Detect which cell encompasses the target text, then output its [x, y] center coordinate. 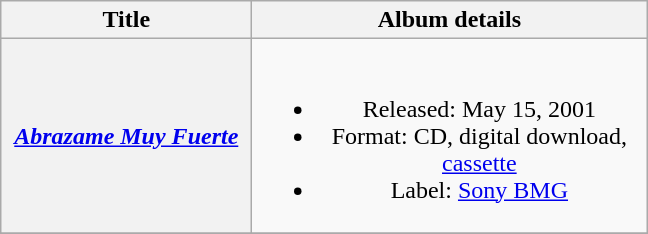
Abrazame Muy Fuerte [126, 136]
Title [126, 20]
Released: May 15, 2001Format: CD, digital download, cassetteLabel: Sony BMG [450, 136]
Album details [450, 20]
